From the cell containing the given text, extract its center point as (x, y) coordinate. 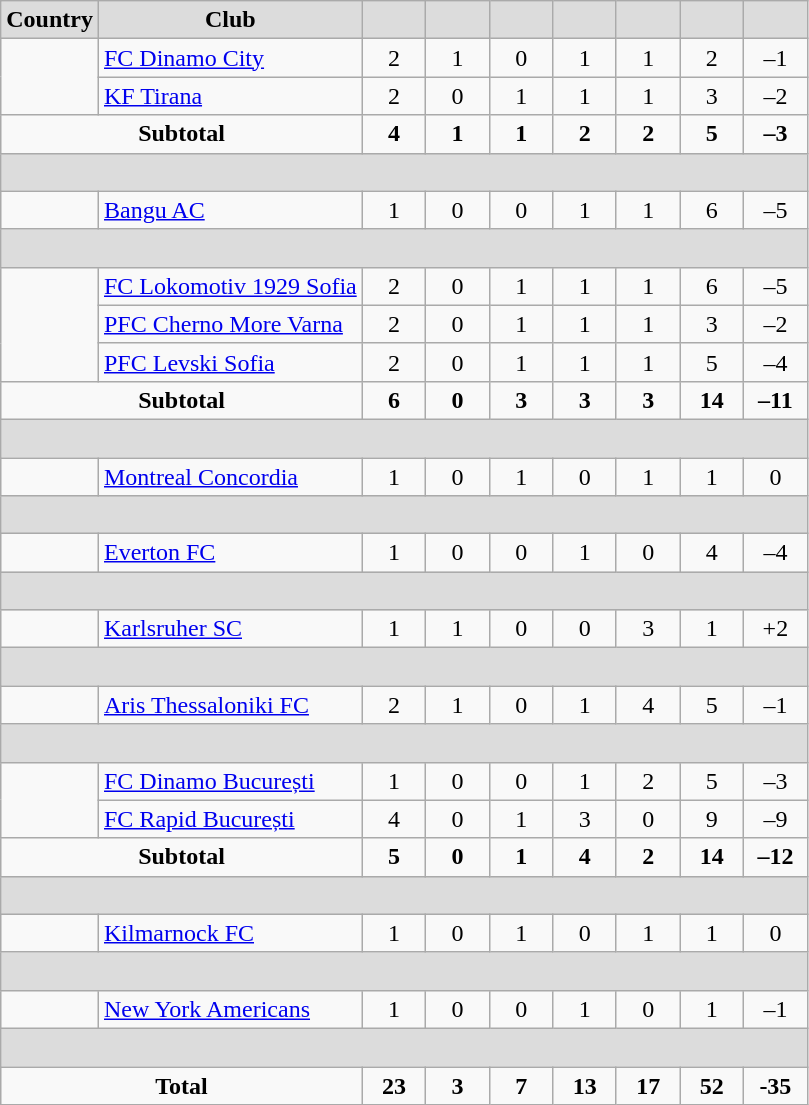
17 (648, 1085)
–9 (776, 819)
52 (712, 1085)
-35 (776, 1085)
Montreal Concordia (230, 477)
FC Rapid București (230, 819)
PFC Levski Sofia (230, 362)
FC Dinamo City (230, 58)
Kilmarnock FC (230, 933)
KF Tirana (230, 96)
9 (712, 819)
Country (50, 20)
+2 (776, 629)
Total (182, 1085)
Club (230, 20)
7 (521, 1085)
FC Dinamo București (230, 781)
Bangu AC (230, 210)
23 (394, 1085)
Everton FC (230, 553)
–12 (776, 857)
Aris Thessaloniki FC (230, 705)
–11 (776, 400)
13 (585, 1085)
PFC Cherno More Varna (230, 324)
New York Americans (230, 1009)
Karlsruher SC (230, 629)
FC Lokomotiv 1929 Sofia (230, 286)
